Return [x, y] of the center of cell containing provided text 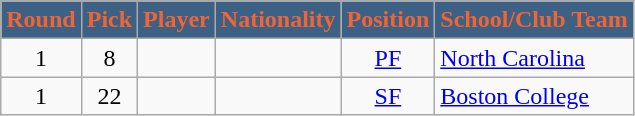
Boston College [534, 96]
Pick [109, 20]
North Carolina [534, 58]
8 [109, 58]
22 [109, 96]
SF [388, 96]
Nationality [278, 20]
PF [388, 58]
School/Club Team [534, 20]
Round [41, 20]
Player [177, 20]
Position [388, 20]
